Provide the [x, y] coordinate of the cell's center where the given text is located.  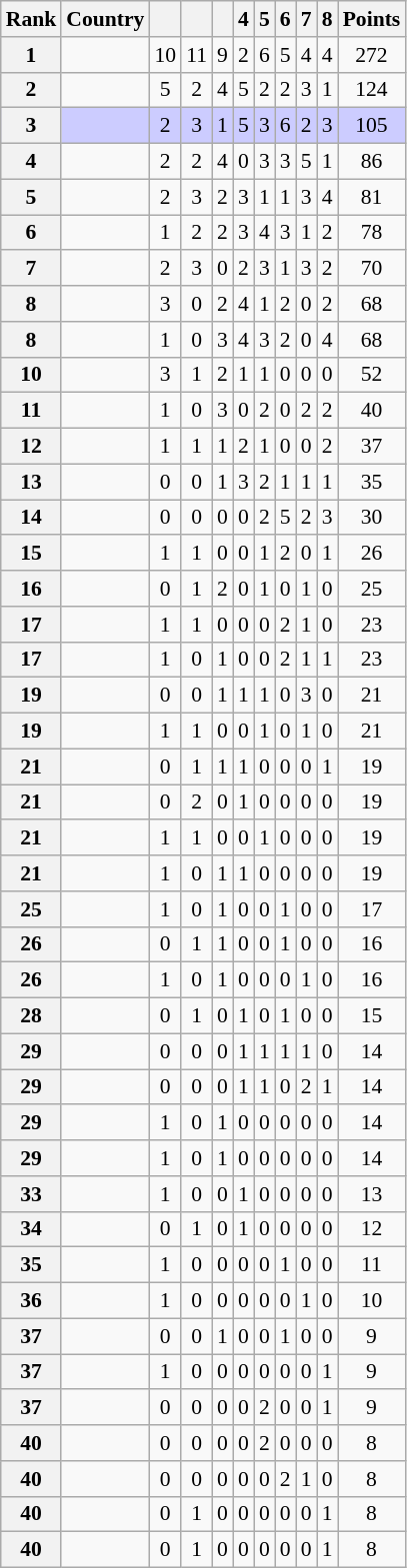
33 [32, 1194]
Country [105, 19]
36 [32, 1301]
272 [372, 55]
124 [372, 90]
28 [32, 1016]
86 [372, 162]
Points [372, 19]
70 [372, 269]
Rank [32, 19]
105 [372, 126]
30 [372, 518]
81 [372, 197]
52 [372, 375]
78 [372, 233]
34 [32, 1229]
